Determine the [x, y] coordinate at the center of the cell enclosing the given text.  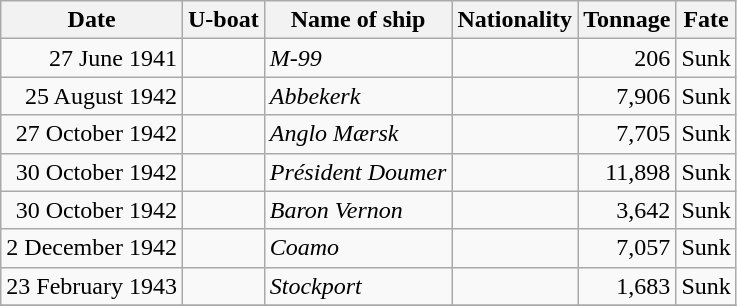
2 December 1942 [92, 248]
Tonnage [627, 20]
Baron Vernon [358, 210]
11,898 [627, 172]
M-99 [358, 58]
25 August 1942 [92, 96]
7,906 [627, 96]
7,057 [627, 248]
Anglo Mærsk [358, 134]
23 February 1943 [92, 286]
1,683 [627, 286]
3,642 [627, 210]
U-boat [223, 20]
7,705 [627, 134]
27 June 1941 [92, 58]
Coamo [358, 248]
Nationality [515, 20]
Name of ship [358, 20]
Président Doumer [358, 172]
206 [627, 58]
Abbekerk [358, 96]
Fate [706, 20]
Stockport [358, 286]
27 October 1942 [92, 134]
Date [92, 20]
